Find where the given text appears and provide that cell's center as [x, y] coordinate. 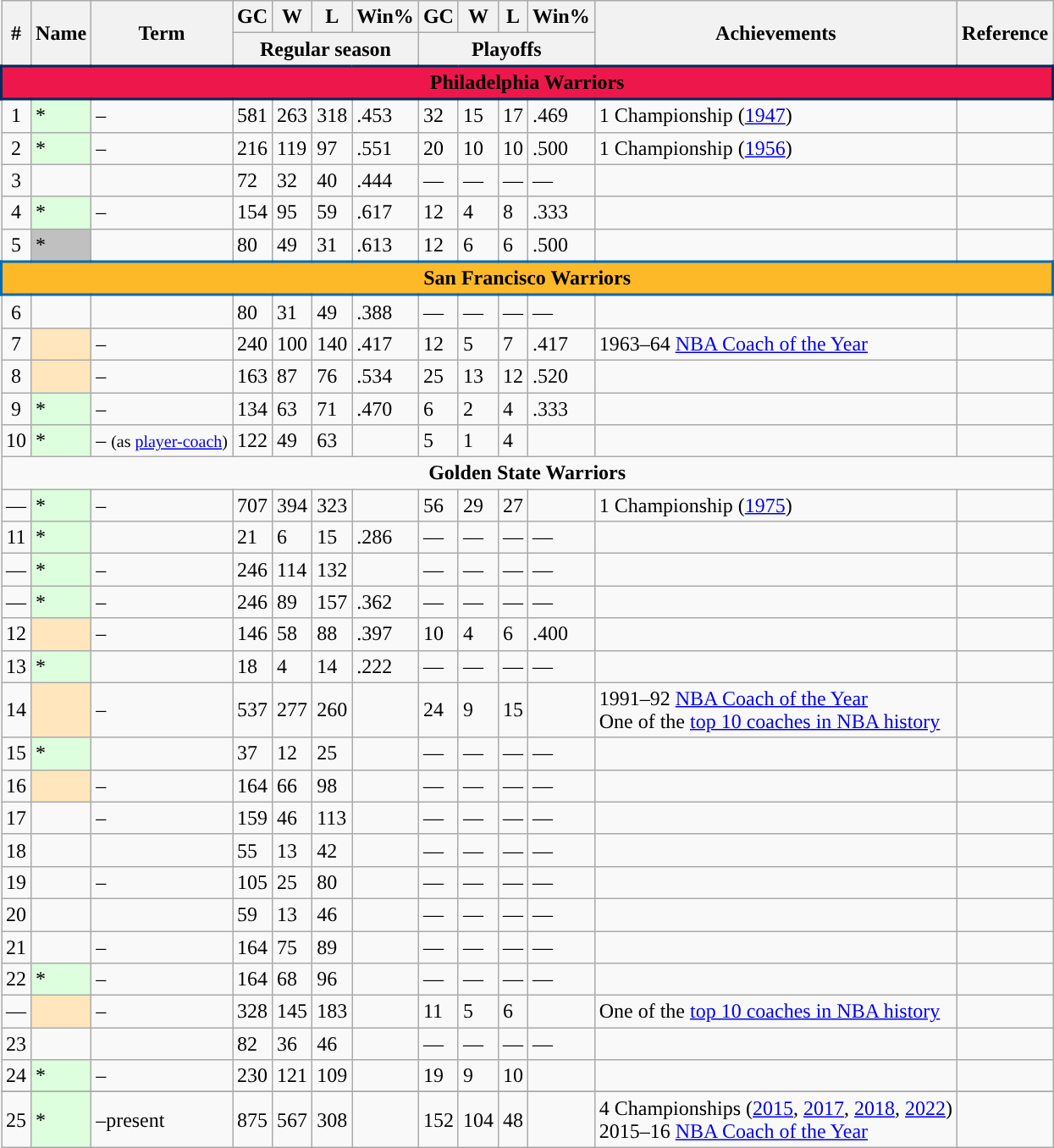
1991–92 NBA Coach of the YearOne of the top 10 coaches in NBA history [775, 709]
Regular season [325, 49]
Achievements [775, 34]
96 [332, 980]
152 [439, 1119]
75 [293, 947]
72 [252, 180]
.613 [386, 246]
114 [293, 570]
.470 [386, 409]
100 [293, 344]
.222 [386, 666]
– (as player-coach) [163, 441]
Philadelphia Warriors [527, 83]
One of the top 10 coaches in NBA history [775, 1012]
58 [293, 634]
68 [293, 980]
.400 [562, 634]
.469 [562, 115]
159 [252, 818]
318 [332, 115]
260 [332, 709]
97 [332, 148]
1 Championship (1956) [775, 148]
4 Championships (2015, 2017, 2018, 2022)2015–16 NBA Coach of the Year [775, 1119]
.453 [386, 115]
87 [293, 376]
37 [252, 753]
707 [252, 505]
328 [252, 1012]
36 [293, 1044]
263 [293, 115]
104 [477, 1119]
.551 [386, 148]
76 [332, 376]
55 [252, 850]
1 Championship (1947) [775, 115]
Playoffs [506, 49]
27 [513, 505]
–present [163, 1119]
323 [332, 505]
113 [332, 818]
134 [252, 409]
82 [252, 1044]
.617 [386, 212]
183 [332, 1012]
Name [61, 34]
230 [252, 1076]
98 [332, 786]
1963–64 NBA Coach of the Year [775, 344]
Reference [1006, 34]
16 [17, 786]
537 [252, 709]
1 Championship (1975) [775, 505]
3 [17, 180]
Term [163, 34]
71 [332, 409]
119 [293, 148]
146 [252, 634]
.286 [386, 538]
308 [332, 1119]
132 [332, 570]
.397 [386, 634]
157 [332, 602]
277 [293, 709]
29 [477, 505]
163 [252, 376]
Golden State Warriors [527, 473]
22 [17, 980]
.388 [386, 312]
40 [332, 180]
109 [332, 1076]
66 [293, 786]
.534 [386, 376]
875 [252, 1119]
San Francisco Warriors [527, 279]
23 [17, 1044]
154 [252, 212]
.444 [386, 180]
88 [332, 634]
48 [513, 1119]
42 [332, 850]
581 [252, 115]
105 [252, 882]
145 [293, 1012]
240 [252, 344]
.520 [562, 376]
216 [252, 148]
.362 [386, 602]
140 [332, 344]
121 [293, 1076]
394 [293, 505]
56 [439, 505]
95 [293, 212]
567 [293, 1119]
122 [252, 441]
# [17, 34]
